Capture the cell that displays the provided text and extract its (X, Y) central coordinate. 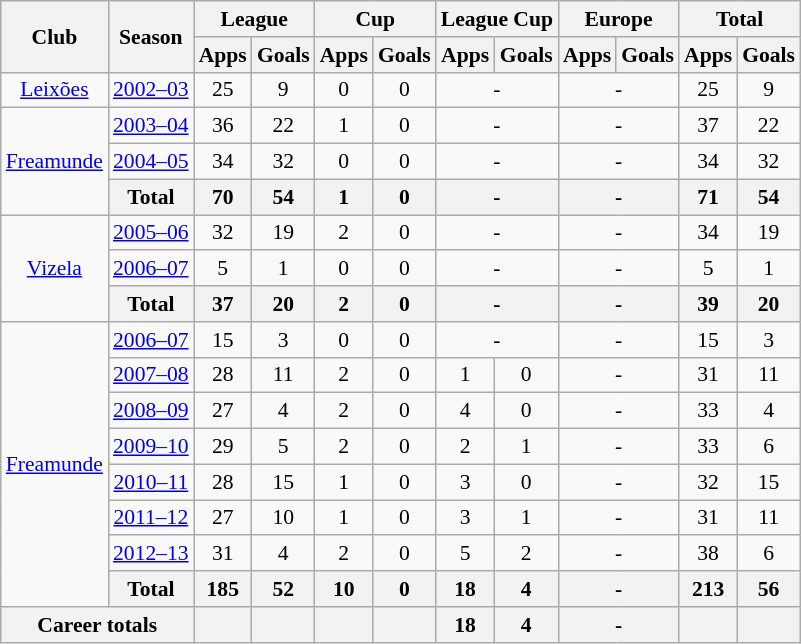
36 (223, 126)
2009–10 (151, 447)
Vizela (54, 268)
Leixões (54, 90)
2007–08 (151, 375)
Career totals (98, 625)
League (254, 19)
2002–03 (151, 90)
2011–12 (151, 518)
29 (223, 447)
League Cup (497, 19)
Season (151, 36)
38 (708, 554)
2004–05 (151, 162)
Club (54, 36)
Europe (618, 19)
2003–04 (151, 126)
2010–11 (151, 482)
70 (223, 197)
39 (708, 304)
52 (284, 589)
185 (223, 589)
Cup (376, 19)
213 (708, 589)
56 (768, 589)
71 (708, 197)
2005–06 (151, 233)
2012–13 (151, 554)
2008–09 (151, 411)
